Extract the (x, y) coordinate from the center of the cell holding the provided text.  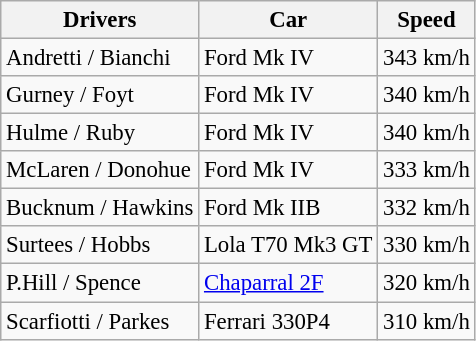
Andretti / Bianchi (100, 58)
P.Hill / Spence (100, 283)
Ford Mk IIB (288, 208)
Gurney / Foyt (100, 95)
333 km/h (426, 170)
Speed (426, 20)
Surtees / Hobbs (100, 245)
Scarfiotti / Parkes (100, 321)
Car (288, 20)
Bucknum / Hawkins (100, 208)
Chaparral 2F (288, 283)
332 km/h (426, 208)
330 km/h (426, 245)
Lola T70 Mk3 GT (288, 245)
McLaren / Donohue (100, 170)
Ferrari 330P4 (288, 321)
310 km/h (426, 321)
320 km/h (426, 283)
Hulme / Ruby (100, 133)
Drivers (100, 20)
343 km/h (426, 58)
